From the cell containing the given text, extract its center point as [X, Y] coordinate. 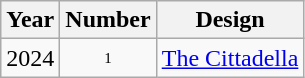
Design [230, 20]
Year [30, 20]
Number [108, 20]
The Cittadella [230, 58]
2024 [30, 58]
1 [108, 58]
